Identify which cell holds the provided text, then report its [x, y] central coordinate. 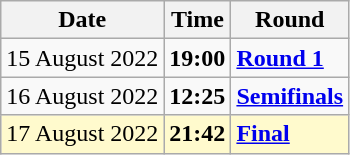
Time [198, 20]
19:00 [198, 58]
Final [290, 134]
Round 1 [290, 58]
Date [82, 20]
16 August 2022 [82, 96]
Semifinals [290, 96]
15 August 2022 [82, 58]
17 August 2022 [82, 134]
Round [290, 20]
12:25 [198, 96]
21:42 [198, 134]
